Provide the (X, Y) coordinate of the cell's center where the given text is located.  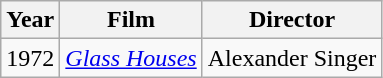
Director (292, 20)
Glass Houses (131, 58)
Film (131, 20)
Year (30, 20)
1972 (30, 58)
Alexander Singer (292, 58)
